Search for the cell housing the specified text and yield its [X, Y] center coordinate. 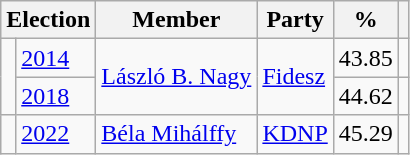
% [366, 20]
2018 [56, 96]
2022 [56, 134]
Member [176, 20]
László B. Nagy [176, 77]
45.29 [366, 134]
44.62 [366, 96]
2014 [56, 58]
Fidesz [295, 77]
Party [295, 20]
Election [48, 20]
KDNP [295, 134]
43.85 [366, 58]
Béla Mihálffy [176, 134]
